For the text-containing cell, return its midpoint in [x, y] coordinate format. 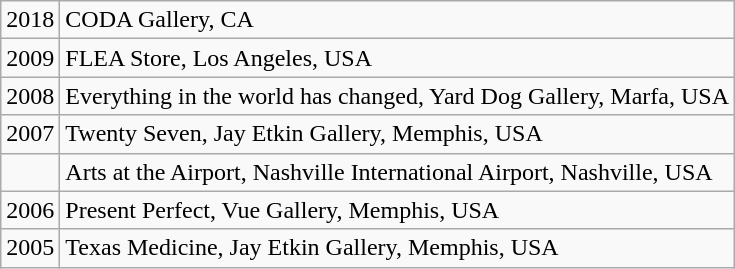
2005 [30, 248]
CODA Gallery, CA [398, 20]
Present Perfect, Vue Gallery, Memphis, USA [398, 210]
Arts at the Airport, Nashville International Airport, Nashville, USA [398, 172]
Twenty Seven, Jay Etkin Gallery, Memphis, USA [398, 134]
2007 [30, 134]
2008 [30, 96]
Texas Medicine, Jay Etkin Gallery, Memphis, USA [398, 248]
2006 [30, 210]
FLEA Store, Los Angeles, USA [398, 58]
2009 [30, 58]
Everything in the world has changed, Yard Dog Gallery, Marfa, USA [398, 96]
2018 [30, 20]
